For the text-containing cell, return its midpoint in [x, y] coordinate format. 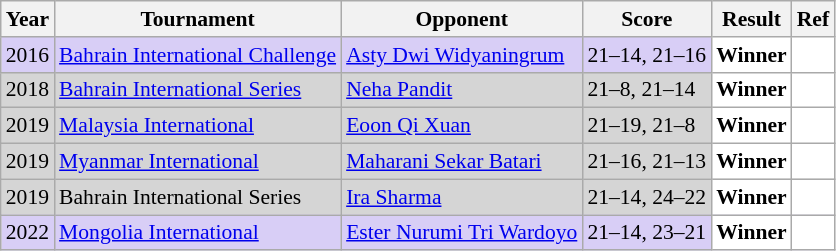
21–14, 23–21 [646, 233]
21–14, 21–16 [646, 55]
Neha Pandit [462, 90]
Tournament [198, 19]
Result [752, 19]
2022 [28, 233]
21–8, 21–14 [646, 90]
21–16, 21–13 [646, 162]
21–14, 24–22 [646, 197]
Bahrain International Challenge [198, 55]
Ref [813, 19]
Score [646, 19]
Asty Dwi Widyaningrum [462, 55]
21–19, 21–8 [646, 126]
Year [28, 19]
Ester Nurumi Tri Wardoyo [462, 233]
Maharani Sekar Batari [462, 162]
Eoon Qi Xuan [462, 126]
Myanmar International [198, 162]
Ira Sharma [462, 197]
2018 [28, 90]
Malaysia International [198, 126]
Mongolia International [198, 233]
2016 [28, 55]
Opponent [462, 19]
